Provide the (X, Y) coordinate of the cell's center where the given text is located.  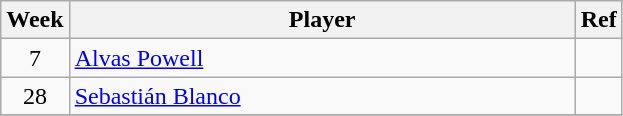
Player (322, 20)
7 (35, 58)
Sebastián Blanco (322, 96)
Week (35, 20)
Ref (598, 20)
28 (35, 96)
Alvas Powell (322, 58)
